Find where the given text appears and provide that cell's center as [x, y] coordinate. 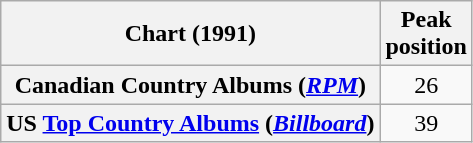
Chart (1991) [190, 34]
26 [426, 85]
US Top Country Albums (Billboard) [190, 123]
39 [426, 123]
Canadian Country Albums (RPM) [190, 85]
Peak position [426, 34]
